Pinpoint the cell where the given text exists, returning its [X, Y] midpoint coordinate. 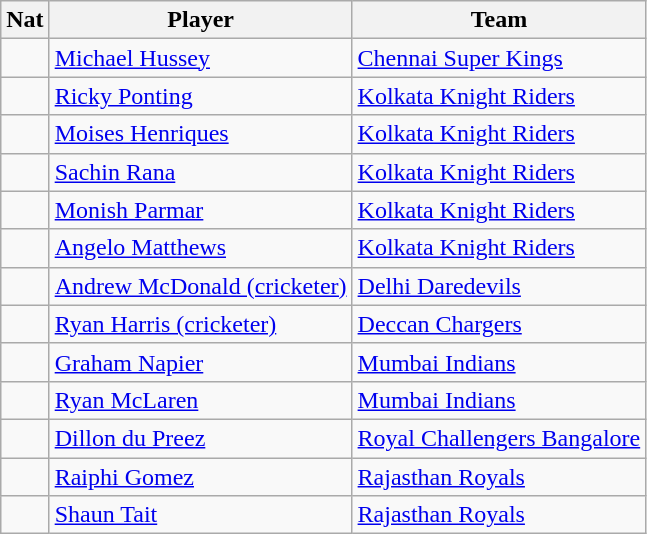
Sachin Rana [200, 172]
Ricky Ponting [200, 96]
Chennai Super Kings [499, 58]
Raiphi Gomez [200, 477]
Graham Napier [200, 362]
Andrew McDonald (cricketer) [200, 286]
Shaun Tait [200, 515]
Ryan McLaren [200, 400]
Michael Hussey [200, 58]
Moises Henriques [200, 134]
Nat [25, 20]
Dillon du Preez [200, 438]
Angelo Matthews [200, 248]
Delhi Daredevils [499, 286]
Player [200, 20]
Royal Challengers Bangalore [499, 438]
Deccan Chargers [499, 324]
Team [499, 20]
Ryan Harris (cricketer) [200, 324]
Monish Parmar [200, 210]
